Output the [x, y] coordinate of the center of the cell containing the given text.  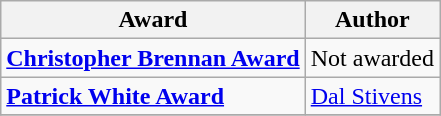
Author [372, 20]
Dal Stivens [372, 96]
Award [153, 20]
Not awarded [372, 58]
Patrick White Award [153, 96]
Christopher Brennan Award [153, 58]
